Find where the given text appears and provide that cell's center as (X, Y) coordinate. 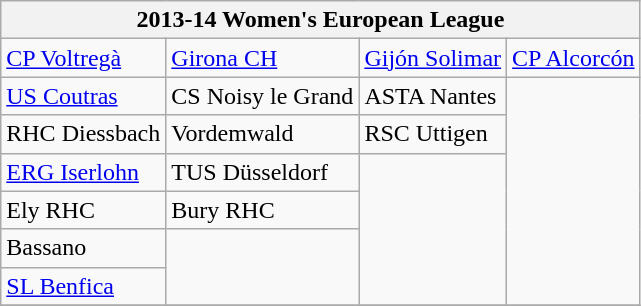
RHC Diessbach (84, 134)
US Coutras (84, 96)
ERG Iserlohn (84, 172)
CP Alcorcón (574, 58)
2013-14 Women's European League (320, 20)
TUS Düsseldorf (262, 172)
Gijón Solimar (433, 58)
CP Voltregà (84, 58)
Bassano (84, 248)
Bury RHC (262, 210)
Vordemwald (262, 134)
SL Benfica (84, 286)
RSC Uttigen (433, 134)
ASTA Nantes (433, 96)
CS Noisy le Grand (262, 96)
Girona CH (262, 58)
Ely RHC (84, 210)
